Capture the cell that displays the provided text and extract its (x, y) central coordinate. 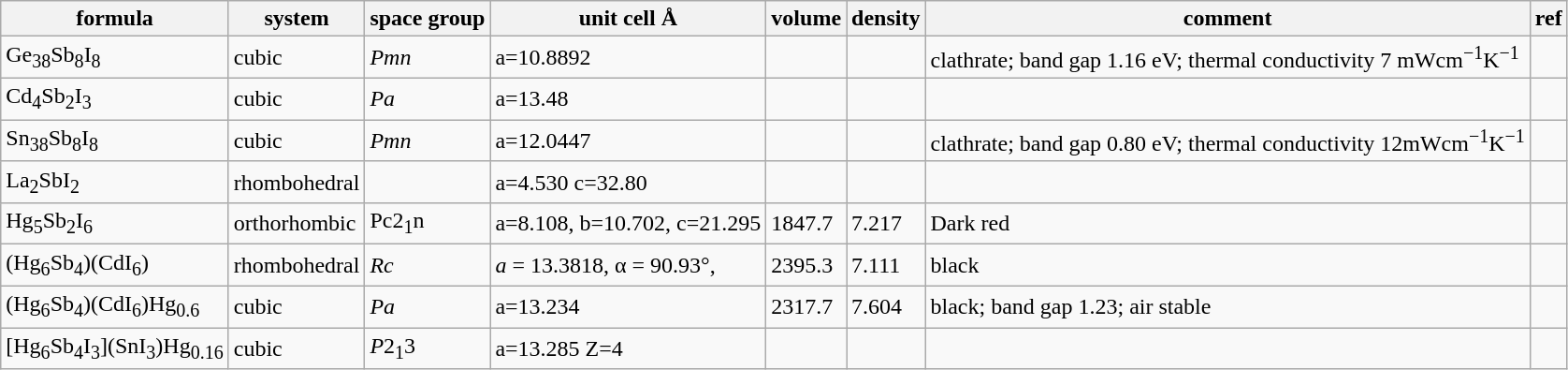
7.217 (886, 224)
a=13.48 (629, 98)
unit cell Å (629, 19)
a=12.0447 (629, 141)
Sn38Sb8I8 (114, 141)
a = 13.3818, α = 90.93°, (629, 265)
7.604 (886, 306)
(Hg6Sb4)(CdI6)Hg0.6 (114, 306)
ref (1548, 19)
clathrate; band gap 1.16 eV; thermal conductivity 7 mWcm−1K−1 (1227, 58)
Hg5Sb2I6 (114, 224)
a=13.234 (629, 306)
space group (428, 19)
black (1227, 265)
comment (1227, 19)
clathrate; band gap 0.80 eV; thermal conductivity 12mWcm−1K−1 (1227, 141)
Cd4Sb2I3 (114, 98)
2317.7 (806, 306)
Rc (428, 265)
system (297, 19)
volume (806, 19)
La2SbI2 (114, 182)
a=13.285 Z=4 (629, 348)
1847.7 (806, 224)
P213 (428, 348)
2395.3 (806, 265)
[Hg6Sb4I3](SnI3)Hg0.16 (114, 348)
a=8.108, b=10.702, c=21.295 (629, 224)
a=4.530 c=32.80 (629, 182)
density (886, 19)
Pc21n (428, 224)
Ge38Sb8I8 (114, 58)
orthorhombic (297, 224)
formula (114, 19)
black; band gap 1.23; air stable (1227, 306)
a=10.8892 (629, 58)
Dark red (1227, 224)
7.111 (886, 265)
(Hg6Sb4)(CdI6) (114, 265)
